Scan for the cell matching the given text and deliver its [X, Y] coordinate at center. 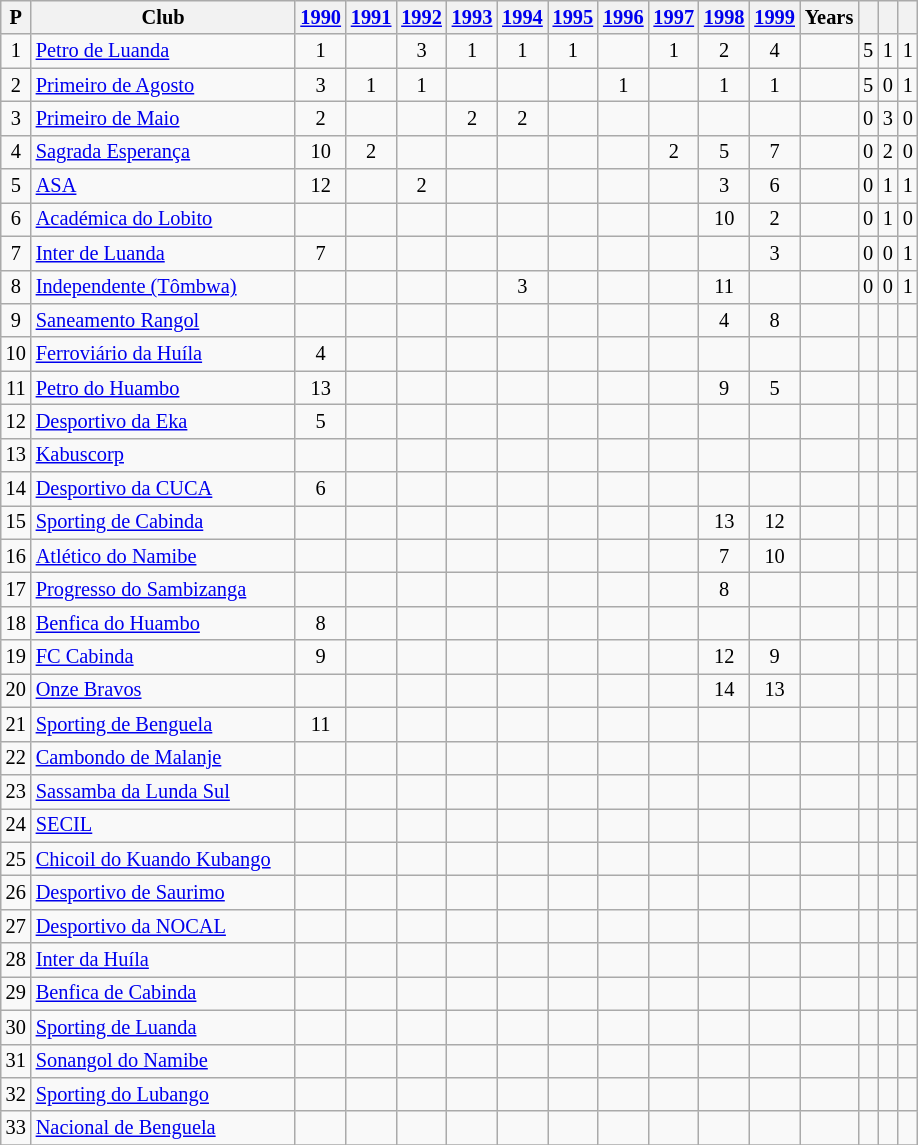
Benfica de Cabinda [164, 993]
1990 [320, 17]
18 [16, 623]
Inter de Luanda [164, 253]
20 [16, 690]
Primeiro de Agosto [164, 85]
Nacional de Benguela [164, 1128]
Primeiro de Maio [164, 118]
1994 [522, 17]
1993 [472, 17]
15 [16, 522]
1995 [573, 17]
Progresso do Sambizanga [164, 589]
1992 [421, 17]
Benfica do Huambo [164, 623]
19 [16, 657]
Chicoil do Kuando Kubango [164, 859]
1991 [371, 17]
SECIL [164, 825]
Inter da Huíla [164, 960]
1999 [774, 17]
Desportivo da NOCAL [164, 926]
Académica do Lobito [164, 219]
25 [16, 859]
30 [16, 1027]
27 [16, 926]
FC Cabinda [164, 657]
Sassamba da Lunda Sul [164, 791]
26 [16, 892]
Desportivo da Eka [164, 421]
Petro de Luanda [164, 51]
Kabuscorp [164, 455]
33 [16, 1128]
23 [16, 791]
Atlético do Namibe [164, 556]
Petro do Huambo [164, 388]
Sporting de Benguela [164, 724]
Sporting do Lubango [164, 1094]
29 [16, 993]
Independente (Tômbwa) [164, 287]
Sporting de Cabinda [164, 522]
21 [16, 724]
Sonangol do Namibe [164, 1061]
P [16, 17]
1998 [724, 17]
Cambondo de Malanje [164, 758]
Onze Bravos [164, 690]
Club [164, 17]
1997 [674, 17]
32 [16, 1094]
Sporting de Luanda [164, 1027]
ASA [164, 186]
Years [829, 17]
31 [16, 1061]
Ferroviário da Huíla [164, 354]
Sagrada Esperança [164, 152]
Saneamento Rangol [164, 320]
Desportivo de Saurimo [164, 892]
28 [16, 960]
1996 [623, 17]
24 [16, 825]
16 [16, 556]
22 [16, 758]
Desportivo da CUCA [164, 489]
17 [16, 589]
